Return the [X, Y] coordinate for the center point of the cell that contains the specified text.  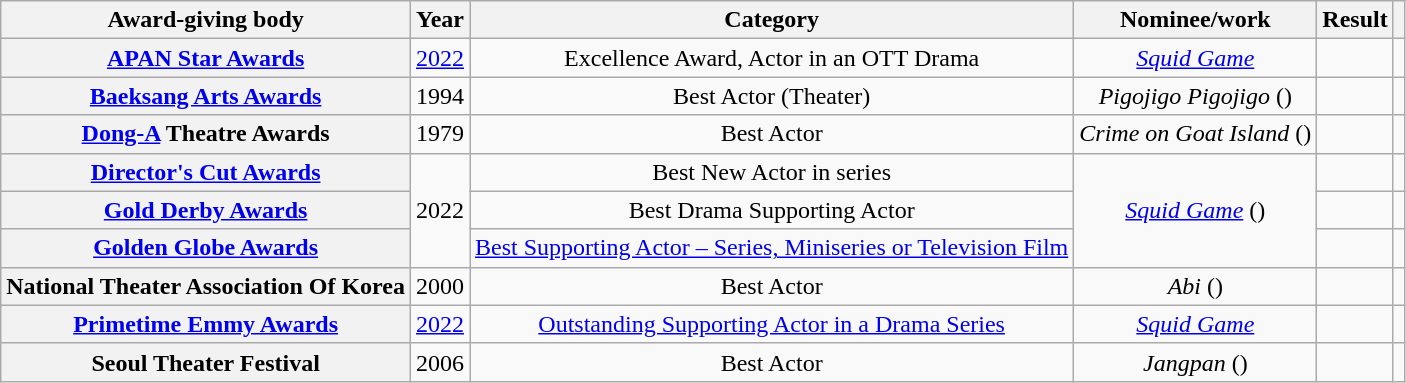
Outstanding Supporting Actor in a Drama Series [772, 324]
1994 [440, 96]
Golden Globe Awards [206, 248]
Dong-A Theatre Awards [206, 134]
1979 [440, 134]
2000 [440, 286]
Abi () [1196, 286]
Year [440, 20]
Best Actor (Theater) [772, 96]
Director's Cut Awards [206, 172]
Excellence Award, Actor in an OTT Drama [772, 58]
National Theater Association Of Korea [206, 286]
Nominee/work [1196, 20]
Best New Actor in series [772, 172]
Crime on Goat Island () [1196, 134]
Gold Derby Awards [206, 210]
Primetime Emmy Awards [206, 324]
Seoul Theater Festival [206, 362]
APAN Star Awards [206, 58]
Squid Game () [1196, 210]
Baeksang Arts Awards [206, 96]
Result [1355, 20]
Pigojigo Pigojigo () [1196, 96]
2006 [440, 362]
Award-giving body [206, 20]
Category [772, 20]
Best Drama Supporting Actor [772, 210]
Best Supporting Actor – Series, Miniseries or Television Film [772, 248]
Jangpan () [1196, 362]
